Detect which cell encompasses the target text, then output its [x, y] center coordinate. 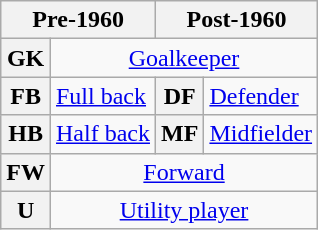
DF [180, 96]
GK [26, 58]
Half back [102, 134]
Post-1960 [237, 20]
FB [26, 96]
U [26, 210]
MF [180, 134]
HB [26, 134]
Pre-1960 [78, 20]
Forward [184, 172]
Defender [261, 96]
Full back [102, 96]
Goalkeeper [184, 58]
Midfielder [261, 134]
Utility player [184, 210]
FW [26, 172]
